Identify which cell holds the provided text, then report its [x, y] central coordinate. 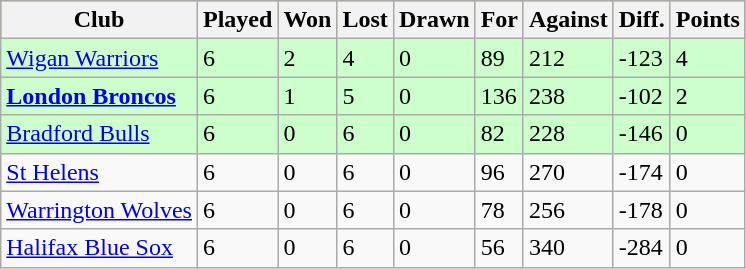
-284 [642, 248]
London Broncos [100, 96]
-174 [642, 172]
256 [568, 210]
56 [499, 248]
-178 [642, 210]
78 [499, 210]
Lost [365, 20]
Club [100, 20]
Won [308, 20]
1 [308, 96]
228 [568, 134]
Drawn [434, 20]
5 [365, 96]
Bradford Bulls [100, 134]
-102 [642, 96]
Wigan Warriors [100, 58]
270 [568, 172]
St Helens [100, 172]
82 [499, 134]
Diff. [642, 20]
Warrington Wolves [100, 210]
89 [499, 58]
Played [237, 20]
Points [708, 20]
Halifax Blue Sox [100, 248]
340 [568, 248]
-123 [642, 58]
-146 [642, 134]
136 [499, 96]
212 [568, 58]
96 [499, 172]
Against [568, 20]
For [499, 20]
238 [568, 96]
